For the text-containing cell, return its midpoint in (X, Y) coordinate format. 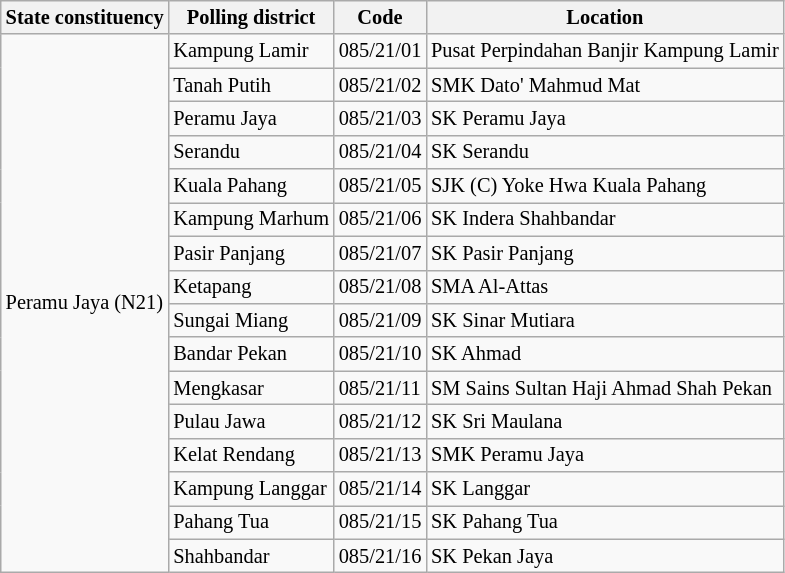
Kampung Lamir (250, 51)
085/21/12 (380, 421)
SK Indera Shahbandar (604, 219)
SK Pahang Tua (604, 522)
SMK Peramu Jaya (604, 455)
085/21/16 (380, 556)
Kampung Marhum (250, 219)
Shahbandar (250, 556)
085/21/02 (380, 85)
Bandar Pekan (250, 354)
085/21/05 (380, 186)
085/21/10 (380, 354)
085/21/09 (380, 320)
085/21/15 (380, 522)
085/21/06 (380, 219)
085/21/03 (380, 118)
Kampung Langgar (250, 489)
Code (380, 17)
085/21/14 (380, 489)
SK Sinar Mutiara (604, 320)
Mengkasar (250, 388)
SM Sains Sultan Haji Ahmad Shah Pekan (604, 388)
085/21/08 (380, 287)
Pasir Panjang (250, 253)
Tanah Putih (250, 85)
Location (604, 17)
Pulau Jawa (250, 421)
SK Ahmad (604, 354)
085/21/13 (380, 455)
Kelat Rendang (250, 455)
Sungai Miang (250, 320)
Kuala Pahang (250, 186)
SK Serandu (604, 152)
SJK (C) Yoke Hwa Kuala Pahang (604, 186)
SK Langgar (604, 489)
SMK Dato' Mahmud Mat (604, 85)
085/21/04 (380, 152)
085/21/11 (380, 388)
SK Pekan Jaya (604, 556)
SMA Al-Attas (604, 287)
Serandu (250, 152)
Peramu Jaya (N21) (85, 303)
SK Sri Maulana (604, 421)
Peramu Jaya (250, 118)
085/21/01 (380, 51)
085/21/07 (380, 253)
SK Peramu Jaya (604, 118)
Polling district (250, 17)
State constituency (85, 17)
Pahang Tua (250, 522)
Pusat Perpindahan Banjir Kampung Lamir (604, 51)
Ketapang (250, 287)
SK Pasir Panjang (604, 253)
